For the text-containing cell, return its midpoint in (X, Y) coordinate format. 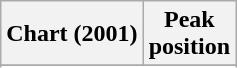
Peakposition (189, 34)
Chart (2001) (72, 34)
